For the text-containing cell, return its midpoint in [X, Y] coordinate format. 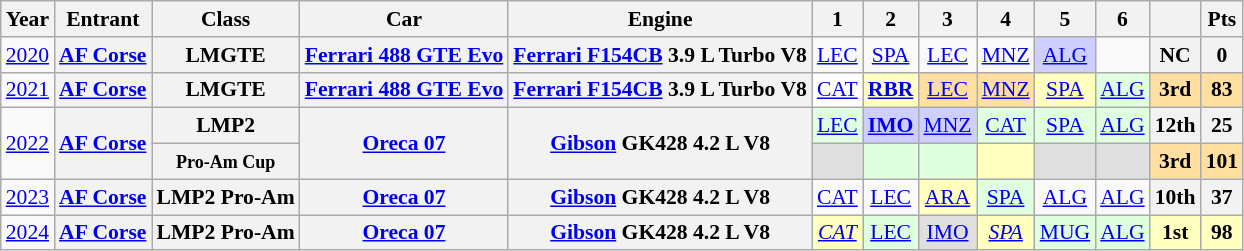
Pro-Am Cup [226, 162]
2022 [28, 144]
NC [1176, 55]
2020 [28, 55]
Entrant [102, 19]
ARA [947, 197]
1 [838, 19]
101 [1222, 162]
1st [1176, 233]
83 [1222, 90]
Car [404, 19]
5 [1066, 19]
Pts [1222, 19]
0 [1222, 55]
10th [1176, 197]
MUG [1066, 233]
37 [1222, 197]
Class [226, 19]
2 [891, 19]
2023 [28, 197]
2024 [28, 233]
4 [1006, 19]
25 [1222, 126]
12th [1176, 126]
Year [28, 19]
6 [1122, 19]
3 [947, 19]
98 [1222, 233]
LMP2 [226, 126]
Engine [660, 19]
2021 [28, 90]
RBR [891, 90]
